Extract the [x, y] coordinate from the center of the cell holding the provided text.  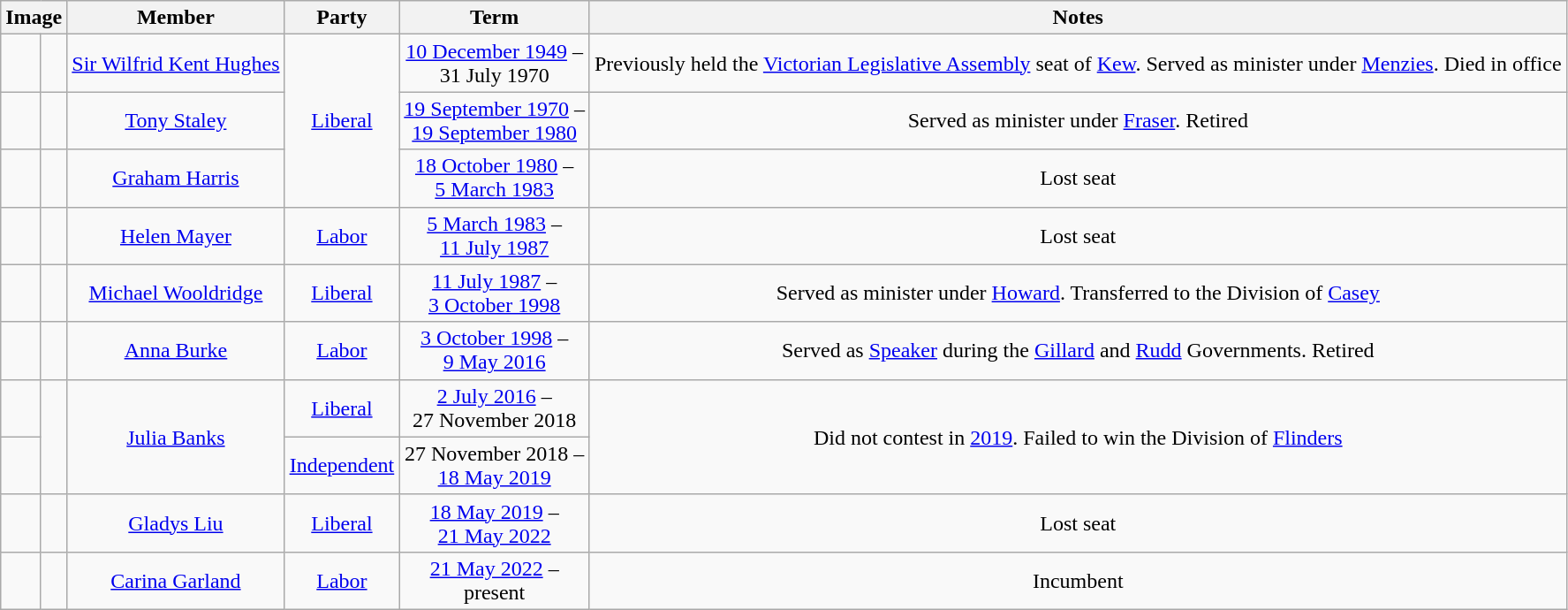
Served as minister under Howard. Transferred to the Division of Casey [1078, 294]
Served as Speaker during the Gillard and Rudd Governments. Retired [1078, 350]
Independent [342, 465]
Previously held the Victorian Legislative Assembly seat of Kew. Served as minister under Menzies. Died in office [1078, 64]
3 October 1998 –9 May 2016 [495, 350]
Served as minister under Fraser. Retired [1078, 120]
Party [342, 18]
19 September 1970 –19 September 1980 [495, 120]
Did not contest in 2019. Failed to win the Division of Flinders [1078, 437]
Notes [1078, 18]
5 March 1983 –11 July 1987 [495, 235]
Graham Harris [176, 179]
21 May 2022 –present [495, 580]
Incumbent [1078, 580]
Member [176, 18]
Term [495, 18]
Tony Staley [176, 120]
Anna Burke [176, 350]
Gladys Liu [176, 523]
Michael Wooldridge [176, 294]
Sir Wilfrid Kent Hughes [176, 64]
Image [34, 18]
11 July 1987 –3 October 1998 [495, 294]
Carina Garland [176, 580]
18 May 2019 –21 May 2022 [495, 523]
27 November 2018 –18 May 2019 [495, 465]
Julia Banks [176, 437]
2 July 2016 –27 November 2018 [495, 408]
18 October 1980 –5 March 1983 [495, 179]
10 December 1949 –31 July 1970 [495, 64]
Helen Mayer [176, 235]
